From the cell containing the given text, extract its center point as [x, y] coordinate. 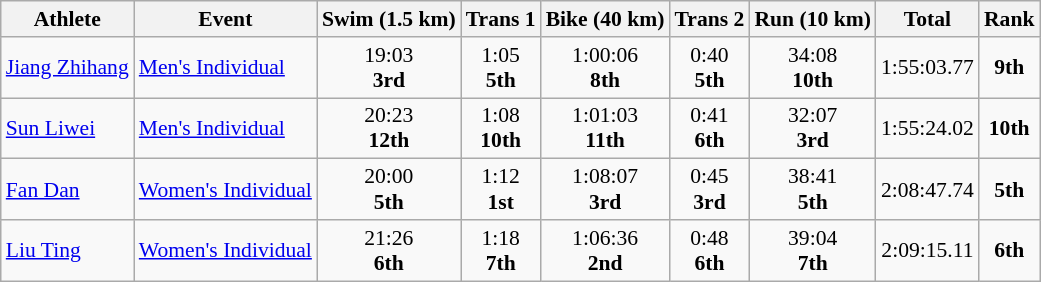
9th [1010, 68]
Run (10 km) [812, 19]
38:415th [812, 190]
32:073rd [812, 128]
Jiang Zhihang [68, 68]
Athlete [68, 19]
Bike (40 km) [606, 19]
2:08:47.74 [928, 190]
1:55:03.77 [928, 68]
20:2312th [389, 128]
0:416th [710, 128]
Total [928, 19]
1:00:068th [606, 68]
1:121st [501, 190]
0:405th [710, 68]
1:01:0311th [606, 128]
5th [1010, 190]
10th [1010, 128]
1:055th [501, 68]
0:486th [710, 250]
19:033rd [389, 68]
Swim (1.5 km) [389, 19]
1:0810th [501, 128]
Sun Liwei [68, 128]
1:55:24.02 [928, 128]
Event [226, 19]
1:187th [501, 250]
Liu Ting [68, 250]
1:06:362nd [606, 250]
0:453rd [710, 190]
Trans 2 [710, 19]
39:047th [812, 250]
Rank [1010, 19]
2:09:15.11 [928, 250]
6th [1010, 250]
20:005th [389, 190]
34:0810th [812, 68]
21:266th [389, 250]
Trans 1 [501, 19]
Fan Dan [68, 190]
1:08:073rd [606, 190]
